Return (x, y) of the center of cell containing provided text 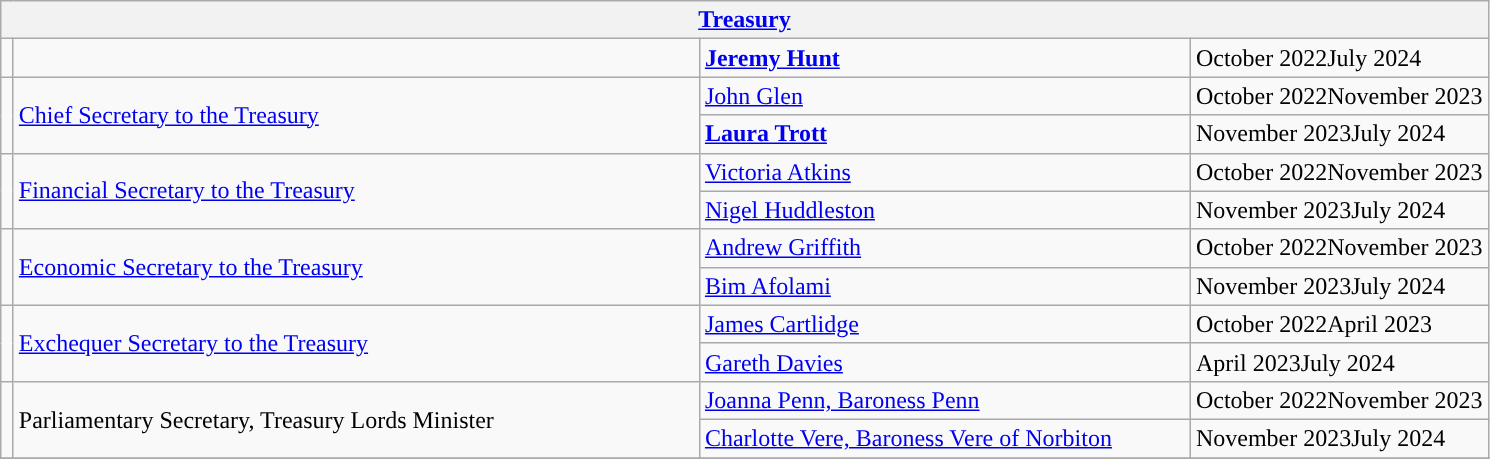
James Cartlidge (944, 324)
Andrew Griffith (944, 248)
Financial Secretary to the Treasury (356, 191)
Jeremy Hunt (944, 58)
Bim Afolami (944, 286)
John Glen (944, 96)
Nigel Huddleston (944, 210)
Economic Secretary to the Treasury (356, 267)
Victoria Atkins (944, 172)
Treasury (744, 20)
April 2023July 2024 (1339, 362)
Gareth Davies (944, 362)
Charlotte Vere, Baroness Vere of Norbiton (944, 438)
Laura Trott (944, 134)
Exchequer Secretary to the Treasury (356, 343)
Chief Secretary to the Treasury (356, 115)
Parliamentary Secretary, Treasury Lords Minister (356, 419)
Joanna Penn, Baroness Penn (944, 400)
October 2022April 2023 (1339, 324)
October 2022July 2024 (1339, 58)
